Output the [x, y] coordinate of the center of the cell containing the given text.  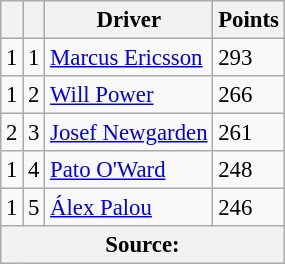
246 [248, 208]
261 [248, 133]
4 [34, 170]
Points [248, 20]
3 [34, 133]
Álex Palou [129, 208]
Pato O'Ward [129, 170]
293 [248, 58]
Marcus Ericsson [129, 58]
248 [248, 170]
5 [34, 208]
Driver [129, 20]
Will Power [129, 95]
266 [248, 95]
Source: [142, 245]
Josef Newgarden [129, 133]
